Pinpoint the cell where the given text exists, returning its (X, Y) midpoint coordinate. 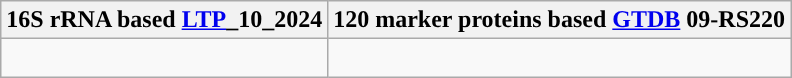
16S rRNA based LTP_10_2024 (164, 20)
120 marker proteins based GTDB 09-RS220 (560, 20)
